For the text-containing cell, return its midpoint in (x, y) coordinate format. 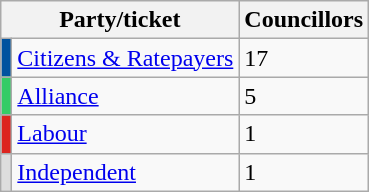
Independent (126, 172)
Councillors (304, 20)
17 (304, 58)
Party/ticket (120, 20)
Alliance (126, 96)
5 (304, 96)
Labour (126, 134)
Citizens & Ratepayers (126, 58)
